Output the [x, y] coordinate of the center of the cell containing the given text.  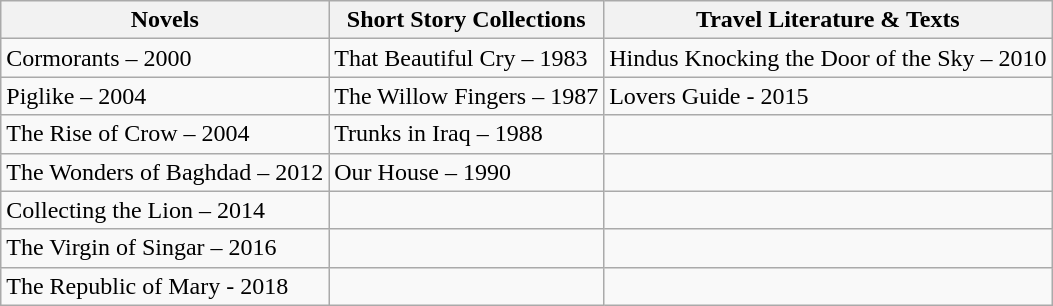
Cormorants – 2000 [165, 58]
The Rise of Crow – 2004 [165, 134]
Novels [165, 20]
The Wonders of Baghdad – 2012 [165, 172]
Lovers Guide - 2015 [828, 96]
Our House – 1990 [466, 172]
The Virgin of Singar – 2016 [165, 248]
That Beautiful Cry – 1983 [466, 58]
Hindus Knocking the Door of the Sky – 2010 [828, 58]
The Republic of Mary - 2018 [165, 286]
Collecting the Lion – 2014 [165, 210]
Trunks in Iraq – 1988 [466, 134]
Piglike – 2004 [165, 96]
Short Story Collections [466, 20]
Travel Literature & Texts [828, 20]
The Willow Fingers – 1987 [466, 96]
